Determine the [X, Y] coordinate at the center of the cell enclosing the given text.  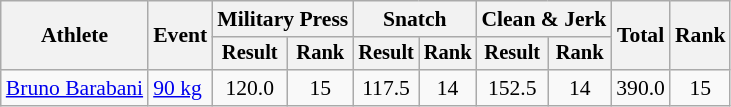
Total [640, 36]
152.5 [512, 88]
Clean & Jerk [544, 19]
90 kg [180, 88]
Bruno Barabani [74, 88]
390.0 [640, 88]
120.0 [250, 88]
Event [180, 36]
Military Press [282, 19]
Athlete [74, 36]
Snatch [414, 19]
117.5 [386, 88]
